Extract the [x, y] coordinate from the center of the cell holding the provided text.  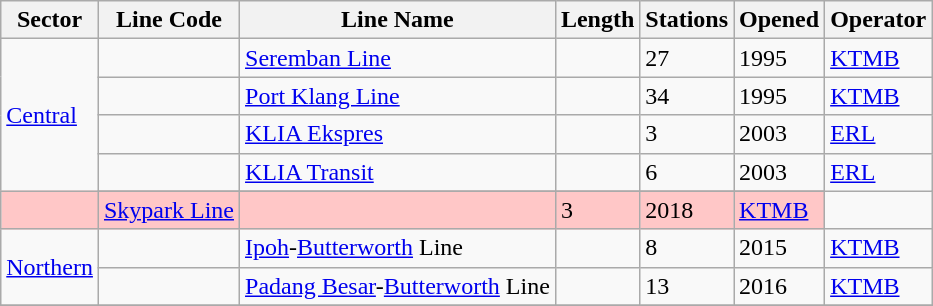
2015 [780, 248]
6 [687, 172]
Central [50, 115]
Stations [687, 20]
Line Code [168, 20]
27 [687, 58]
Northern [50, 267]
Line Name [398, 20]
Port Klang Line [398, 96]
Opened [780, 20]
Length [597, 20]
KLIA Ekspres [398, 134]
2018 [687, 210]
8 [687, 248]
34 [687, 96]
Skypark Line [168, 210]
Seremban Line [398, 58]
Operator [878, 20]
13 [687, 286]
KLIA Transit [398, 172]
Ipoh-Butterworth Line [398, 248]
2016 [780, 286]
Sector [50, 20]
Padang Besar-Butterworth Line [398, 286]
